Pinpoint the cell where the given text exists, returning its (x, y) midpoint coordinate. 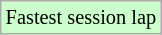
Fastest session lap (81, 17)
